Detect which cell encompasses the target text, then output its (X, Y) center coordinate. 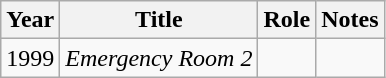
Role (287, 20)
Year (30, 20)
Notes (350, 20)
Title (159, 20)
1999 (30, 58)
Emergency Room 2 (159, 58)
